Capture the cell that displays the provided text and extract its [X, Y] central coordinate. 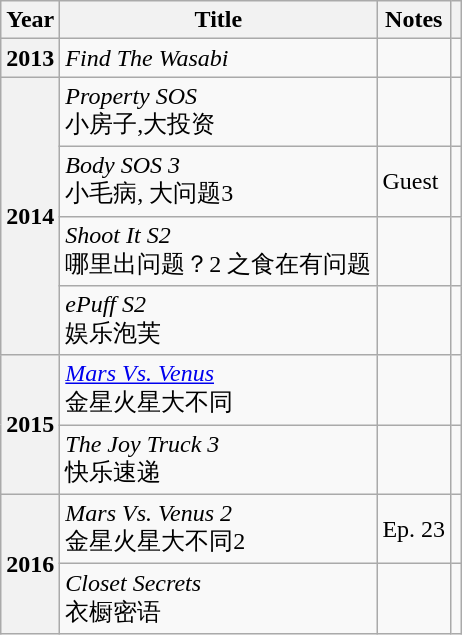
Notes [414, 20]
2015 [30, 424]
2014 [30, 216]
2013 [30, 58]
Mars Vs. Venus 金星火星大不同 [218, 390]
Find The Wasabi [218, 58]
Closet Secrets 衣橱密语 [218, 599]
Guest [414, 181]
ePuff S2 娱乐泡芙 [218, 321]
The Joy Truck 3 快乐速递 [218, 460]
Body SOS 3 小毛病, 大问题3 [218, 181]
Year [30, 20]
Title [218, 20]
2016 [30, 564]
Ep. 23 [414, 529]
Mars Vs. Venus 2 金星火星大不同2 [218, 529]
Shoot It S2 哪里出问题？2 之食在有问题 [218, 251]
Property SOS 小房子,大投资 [218, 112]
